For the text-containing cell, return its midpoint in (X, Y) coordinate format. 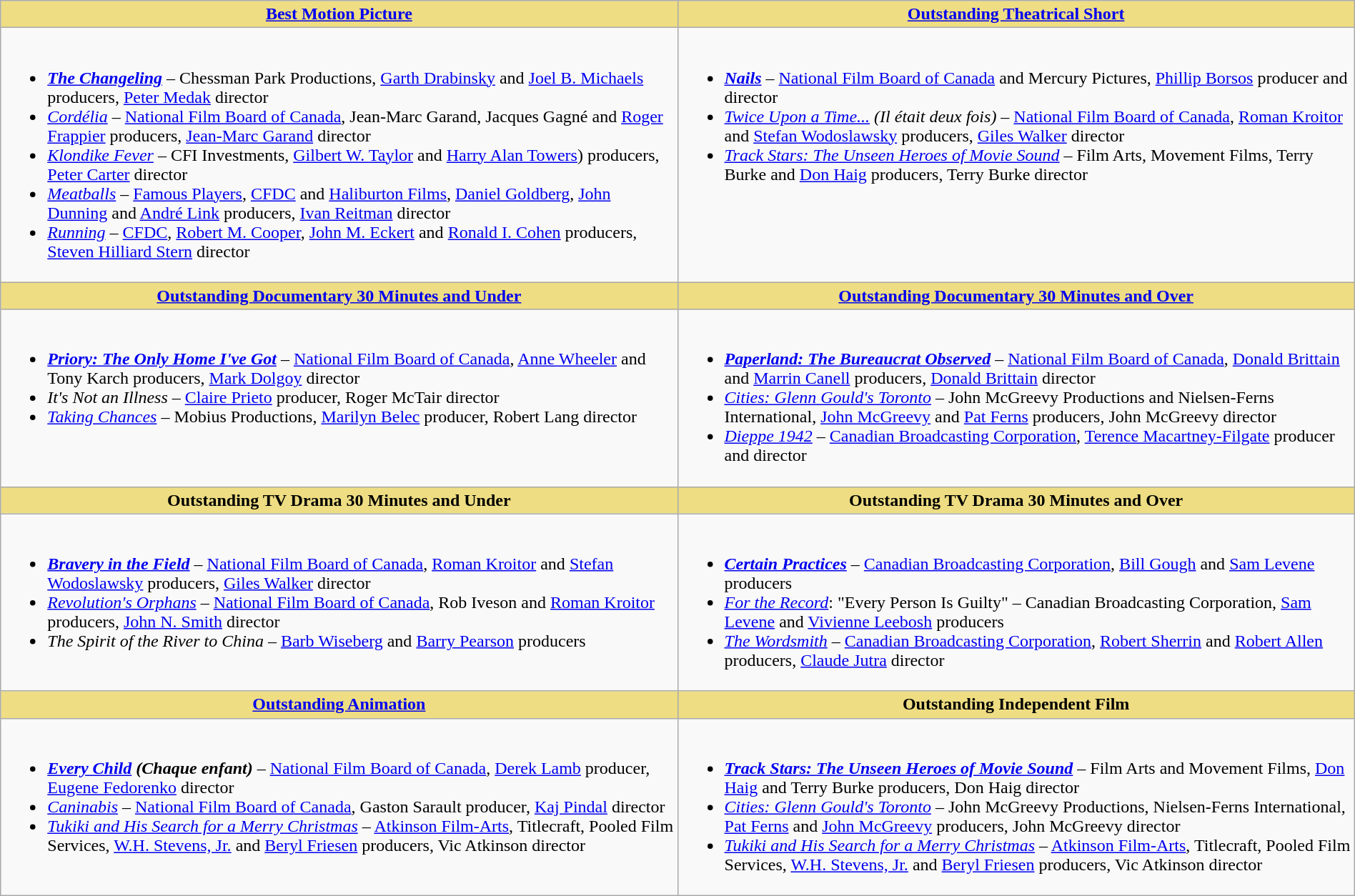
Outstanding Documentary 30 Minutes and Under (339, 296)
Best Motion Picture (339, 14)
Outstanding TV Drama 30 Minutes and Under (339, 500)
Outstanding Theatrical Short (1016, 14)
Outstanding Independent Film (1016, 705)
Outstanding Animation (339, 705)
Outstanding TV Drama 30 Minutes and Over (1016, 500)
Outstanding Documentary 30 Minutes and Over (1016, 296)
